Locate the cell with the specified text and output its (X, Y) center coordinate. 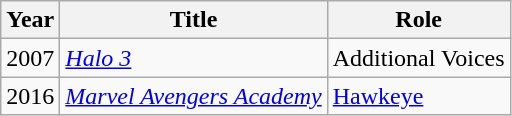
Hawkeye (418, 96)
Role (418, 20)
Year (30, 20)
Marvel Avengers Academy (194, 96)
Additional Voices (418, 58)
Title (194, 20)
Halo 3 (194, 58)
2007 (30, 58)
2016 (30, 96)
